Locate the cell with the specified text and output its (x, y) center coordinate. 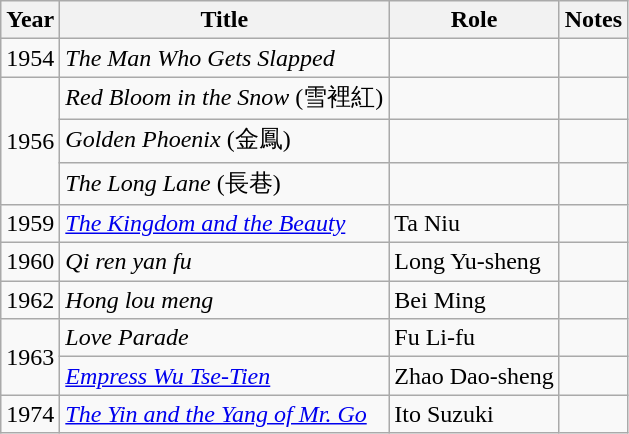
1959 (30, 224)
Red Bloom in the Snow (雪裡紅) (224, 98)
The Long Lane (長巷) (224, 184)
Notes (593, 20)
Year (30, 20)
Zhao Dao-sheng (474, 376)
1960 (30, 262)
Ta Niu (474, 224)
1974 (30, 414)
The Man Who Gets Slapped (224, 58)
Love Parade (224, 338)
1956 (30, 141)
Fu Li-fu (474, 338)
1962 (30, 300)
1954 (30, 58)
1963 (30, 357)
Title (224, 20)
Qi ren yan fu (224, 262)
Empress Wu Tse-Tien (224, 376)
Long Yu-sheng (474, 262)
Role (474, 20)
Golden Phoenix (金鳳) (224, 140)
Ito Suzuki (474, 414)
Hong lou meng (224, 300)
The Yin and the Yang of Mr. Go (224, 414)
The Kingdom and the Beauty (224, 224)
Bei Ming (474, 300)
